For the text-containing cell, return its midpoint in (X, Y) coordinate format. 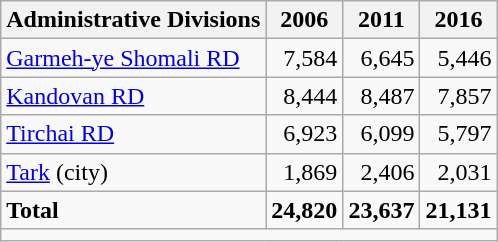
Tirchai RD (134, 134)
Garmeh-ye Shomali RD (134, 58)
7,857 (458, 96)
Tark (city) (134, 172)
2,031 (458, 172)
21,131 (458, 210)
23,637 (382, 210)
1,869 (304, 172)
2,406 (382, 172)
Administrative Divisions (134, 20)
8,487 (382, 96)
8,444 (304, 96)
7,584 (304, 58)
5,797 (458, 134)
6,923 (304, 134)
2011 (382, 20)
6,099 (382, 134)
6,645 (382, 58)
24,820 (304, 210)
Kandovan RD (134, 96)
Total (134, 210)
2006 (304, 20)
2016 (458, 20)
5,446 (458, 58)
